Search for the cell housing the specified text and yield its [X, Y] center coordinate. 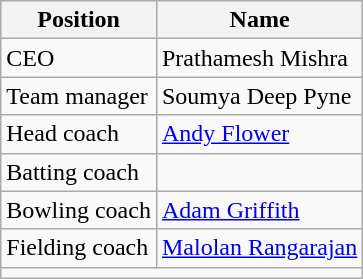
Batting coach [79, 172]
Name [259, 20]
Fielding coach [79, 248]
Team manager [79, 96]
Andy Flower [259, 134]
Adam Griffith [259, 210]
Malolan Rangarajan [259, 248]
Prathamesh Mishra [259, 58]
Head coach [79, 134]
Bowling coach [79, 210]
CEO [79, 58]
Soumya Deep Pyne [259, 96]
Position [79, 20]
